Capture the cell that displays the provided text and extract its (X, Y) central coordinate. 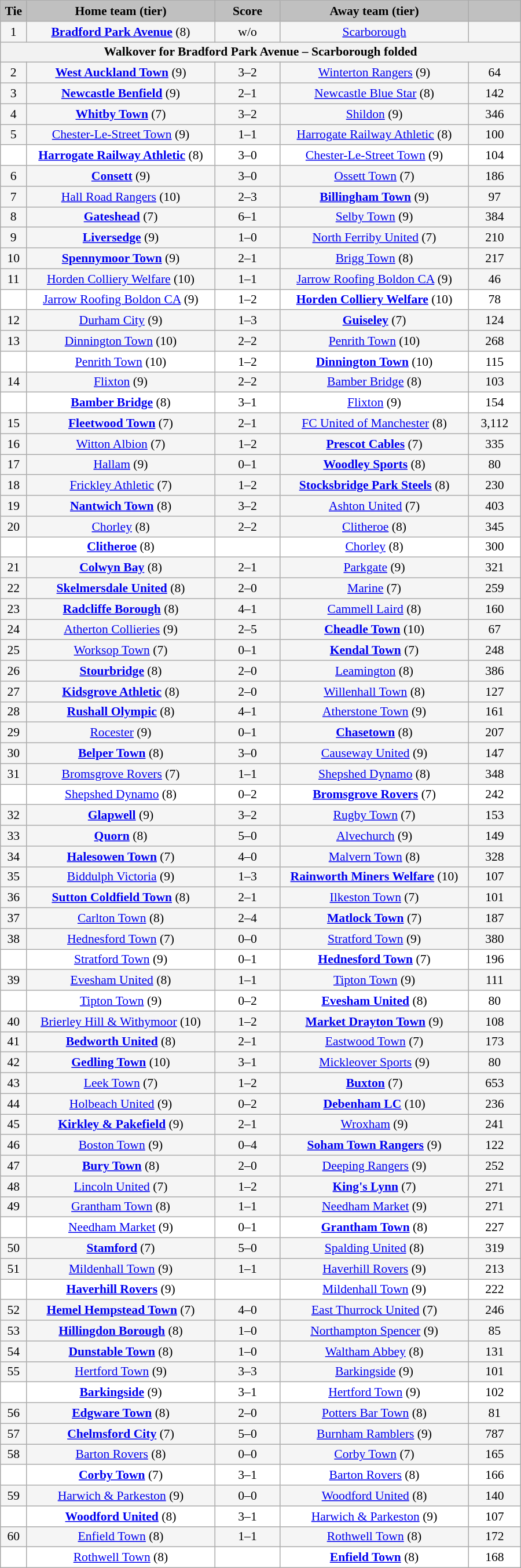
4 (14, 114)
Holbeach United (9) (121, 1104)
Hallam (9) (121, 465)
56 (14, 1413)
Hillingdon Borough (8) (121, 1331)
Stamford (7) (121, 1248)
41 (14, 1042)
Northampton Spencer (9) (375, 1331)
FC United of Manchester (8) (375, 424)
149 (494, 836)
222 (494, 1290)
Radcliffe Borough (8) (121, 609)
Leamington (8) (375, 671)
380 (494, 939)
64 (494, 73)
Kirkley & Pakefield (9) (121, 1125)
Skelmersdale United (8) (121, 589)
131 (494, 1352)
Lincoln United (7) (121, 1187)
Deeping Rangers (9) (375, 1166)
Waltham Abbey (8) (375, 1352)
147 (494, 754)
15 (14, 424)
Scarborough (375, 32)
Rainworth Miners Welfare (10) (375, 877)
Alvechurch (9) (375, 836)
142 (494, 94)
Liversedge (9) (121, 238)
111 (494, 981)
Brigg Town (8) (375, 259)
30 (14, 754)
653 (494, 1084)
Cammell Laird (8) (375, 609)
2–4 (247, 919)
328 (494, 857)
23 (14, 609)
Bedworth United (8) (121, 1042)
20 (14, 527)
17 (14, 465)
115 (494, 362)
268 (494, 341)
52 (14, 1310)
40 (14, 1022)
Glapwell (9) (121, 816)
161 (494, 712)
29 (14, 733)
Carlton Town (8) (121, 919)
18 (14, 486)
51 (14, 1269)
Mickleover Sports (9) (375, 1063)
Belper Town (8) (121, 754)
16 (14, 444)
Edgware Town (8) (121, 1413)
384 (494, 217)
108 (494, 1022)
Leek Town (7) (121, 1084)
8 (14, 217)
36 (14, 898)
22 (14, 589)
28 (14, 712)
Score (247, 11)
Ossett Town (7) (375, 176)
Biddulph Victoria (9) (121, 877)
Atherton Collieries (9) (121, 630)
Newcastle Benfield (9) (121, 94)
Halesowen Town (7) (121, 857)
50 (14, 1248)
Market Drayton Town (9) (375, 1022)
Witton Albion (7) (121, 444)
3–3 (247, 1372)
Colwyn Bay (8) (121, 568)
3,112 (494, 424)
81 (494, 1413)
348 (494, 774)
227 (494, 1228)
0–4 (247, 1145)
Consett (9) (121, 176)
Shildon (9) (375, 114)
Bradford Park Avenue (8) (121, 32)
12 (14, 321)
319 (494, 1248)
166 (494, 1475)
78 (494, 300)
186 (494, 176)
West Auckland Town (9) (121, 73)
248 (494, 651)
1 (14, 32)
58 (14, 1455)
7 (14, 197)
403 (494, 506)
49 (14, 1207)
10 (14, 259)
100 (494, 135)
345 (494, 527)
59 (14, 1496)
252 (494, 1166)
Atherstone Town (9) (375, 712)
Causeway United (9) (375, 754)
196 (494, 960)
6–1 (247, 217)
Bury Town (8) (121, 1166)
Rushall Olympic (8) (121, 712)
Chelmsford City (7) (121, 1434)
242 (494, 795)
Newcastle Blue Star (8) (375, 94)
Eastwood Town (7) (375, 1042)
Chasetown (8) (375, 733)
Gateshead (7) (121, 217)
53 (14, 1331)
213 (494, 1269)
Burnham Ramblers (9) (375, 1434)
Willenhall Town (8) (375, 692)
North Ferriby United (7) (375, 238)
154 (494, 403)
24 (14, 630)
35 (14, 877)
103 (494, 382)
Dunstable Town (8) (121, 1352)
Worksop Town (7) (121, 651)
Buxton (7) (375, 1084)
9 (14, 238)
Potters Bar Town (8) (375, 1413)
44 (14, 1104)
140 (494, 1496)
67 (494, 630)
w/o (247, 32)
97 (494, 197)
Guiseley (7) (375, 321)
Walkover for Bradford Park Avenue – Scarborough folded (260, 52)
85 (494, 1331)
346 (494, 114)
45 (14, 1125)
19 (14, 506)
55 (14, 1372)
Hemel Hempstead Town (7) (121, 1310)
Marine (7) (375, 589)
5 (14, 135)
210 (494, 238)
122 (494, 1145)
Hall Road Rangers (10) (121, 197)
27 (14, 692)
Durham City (9) (121, 321)
168 (494, 1558)
Quorn (8) (121, 836)
25 (14, 651)
57 (14, 1434)
34 (14, 857)
217 (494, 259)
300 (494, 547)
Rugby Town (7) (375, 816)
Malvern Town (8) (375, 857)
Stourbridge (8) (121, 671)
386 (494, 671)
127 (494, 692)
104 (494, 156)
31 (14, 774)
Rocester (9) (121, 733)
Wroxham (9) (375, 1125)
Spennymoor Town (9) (121, 259)
Sutton Coldfield Town (8) (121, 898)
Kidsgrove Athletic (8) (121, 692)
11 (14, 279)
26 (14, 671)
Tie (14, 11)
Winterton Rangers (9) (375, 73)
153 (494, 816)
787 (494, 1434)
14 (14, 382)
Gedling Town (10) (121, 1063)
Away team (tier) (375, 11)
Prescot Cables (7) (375, 444)
Parkgate (9) (375, 568)
207 (494, 733)
335 (494, 444)
3 (14, 94)
48 (14, 1187)
60 (14, 1537)
39 (14, 981)
43 (14, 1084)
32 (14, 816)
124 (494, 321)
Brierley Hill & Withymoor (10) (121, 1022)
Ilkeston Town (7) (375, 898)
160 (494, 609)
230 (494, 486)
33 (14, 836)
Nantwich Town (8) (121, 506)
Cheadle Town (10) (375, 630)
Stocksbridge Park Steels (8) (375, 486)
Selby Town (9) (375, 217)
13 (14, 341)
172 (494, 1537)
2–3 (247, 197)
21 (14, 568)
Frickley Athletic (7) (121, 486)
Matlock Town (7) (375, 919)
2 (14, 73)
East Thurrock United (7) (375, 1310)
Boston Town (9) (121, 1145)
47 (14, 1166)
Debenham LC (10) (375, 1104)
102 (494, 1393)
Whitby Town (7) (121, 114)
246 (494, 1310)
37 (14, 919)
Fleetwood Town (7) (121, 424)
42 (14, 1063)
King's Lynn (7) (375, 1187)
Kendal Town (7) (375, 651)
173 (494, 1042)
Ashton United (7) (375, 506)
Spalding United (8) (375, 1248)
38 (14, 939)
6 (14, 176)
Soham Town Rangers (9) (375, 1145)
Home team (tier) (121, 11)
236 (494, 1104)
187 (494, 919)
259 (494, 589)
2–5 (247, 630)
165 (494, 1455)
Woodley Sports (8) (375, 465)
Billingham Town (9) (375, 197)
241 (494, 1125)
54 (14, 1352)
321 (494, 568)
